Detect which cell encompasses the target text, then output its (x, y) center coordinate. 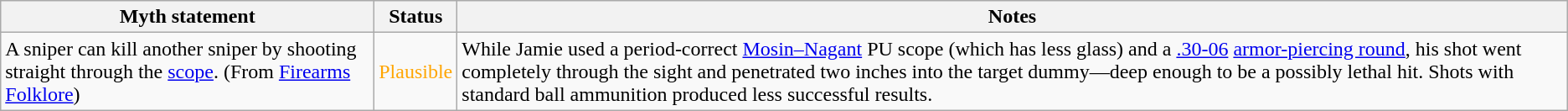
Status (415, 17)
Myth statement (188, 17)
Notes (1012, 17)
Plausible (415, 71)
A sniper can kill another sniper by shooting straight through the scope. (From Firearms Folklore) (188, 71)
